Determine the [x, y] coordinate at the center of the cell enclosing the given text.  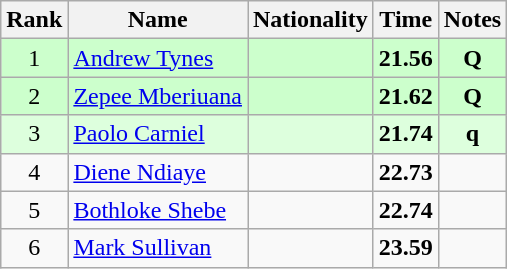
Andrew Tynes [158, 58]
Paolo Carniel [158, 134]
22.74 [406, 210]
Diene Ndiaye [158, 172]
Zepee Mberiuana [158, 96]
4 [34, 172]
22.73 [406, 172]
21.62 [406, 96]
Bothloke Shebe [158, 210]
5 [34, 210]
3 [34, 134]
Mark Sullivan [158, 248]
23.59 [406, 248]
21.74 [406, 134]
Notes [472, 20]
21.56 [406, 58]
Nationality [311, 20]
2 [34, 96]
6 [34, 248]
Time [406, 20]
1 [34, 58]
Name [158, 20]
q [472, 134]
Rank [34, 20]
